Detect which cell encompasses the target text, then output its [x, y] center coordinate. 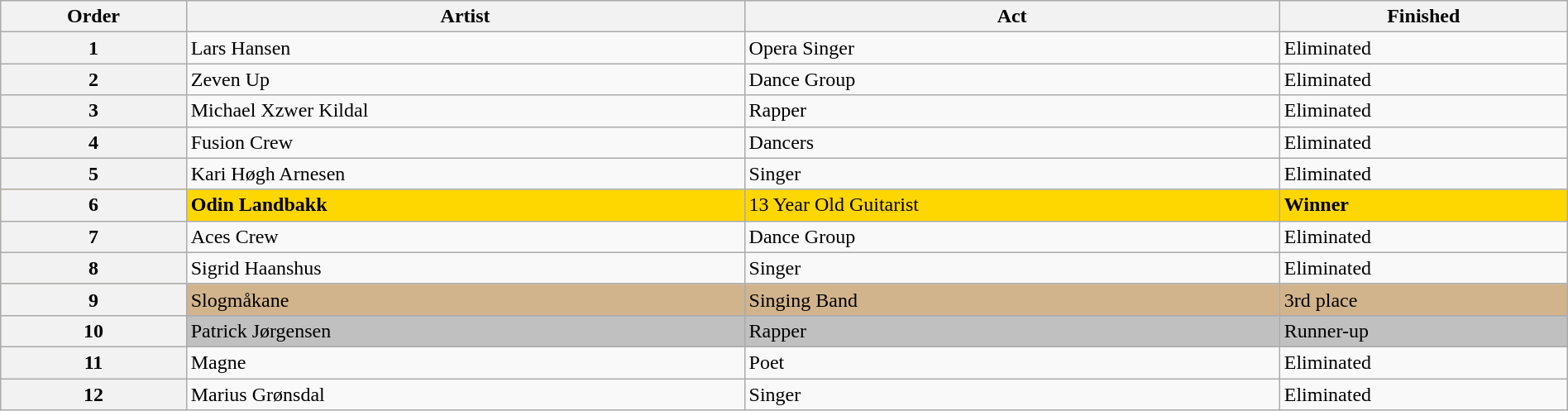
6 [93, 205]
3rd place [1423, 299]
Patrick Jørgensen [465, 331]
Runner-up [1423, 331]
12 [93, 394]
10 [93, 331]
Fusion Crew [465, 142]
13 Year Old Guitarist [1012, 205]
Magne [465, 362]
Finished [1423, 17]
Zeven Up [465, 79]
Sigrid Haanshus [465, 268]
Opera Singer [1012, 48]
Poet [1012, 362]
Michael Xzwer Kildal [465, 111]
Odin Landbakk [465, 205]
4 [93, 142]
Dancers [1012, 142]
7 [93, 237]
Winner [1423, 205]
Act [1012, 17]
9 [93, 299]
Order [93, 17]
1 [93, 48]
Slogmåkane [465, 299]
Artist [465, 17]
Lars Hansen [465, 48]
Singing Band [1012, 299]
3 [93, 111]
8 [93, 268]
Marius Grønsdal [465, 394]
2 [93, 79]
11 [93, 362]
Aces Crew [465, 237]
Kari Høgh Arnesen [465, 174]
5 [93, 174]
